Determine the (x, y) coordinate at the center of the cell enclosing the given text.  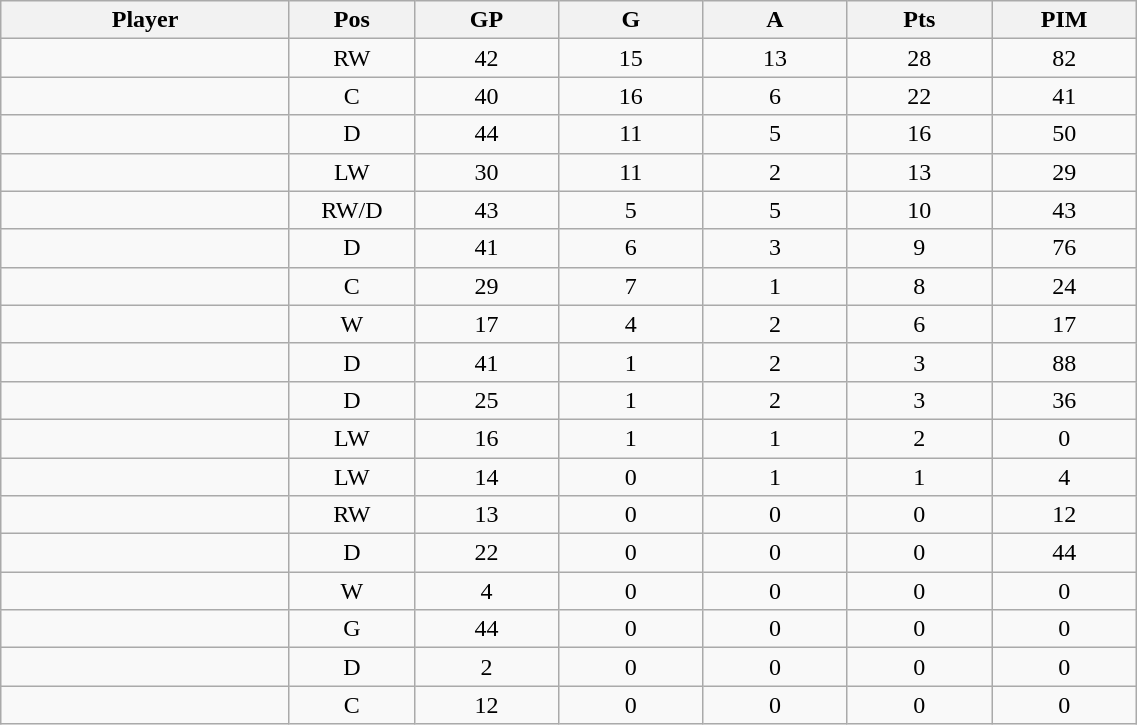
25 (486, 400)
15 (631, 58)
40 (486, 96)
30 (486, 172)
28 (919, 58)
GP (486, 20)
Pts (919, 20)
Pos (352, 20)
36 (1064, 400)
10 (919, 210)
A (775, 20)
42 (486, 58)
9 (919, 248)
14 (486, 477)
76 (1064, 248)
88 (1064, 362)
82 (1064, 58)
7 (631, 286)
RW/D (352, 210)
50 (1064, 134)
24 (1064, 286)
8 (919, 286)
PIM (1064, 20)
Player (146, 20)
